Return the (X, Y) coordinate for the center point of the cell that contains the specified text.  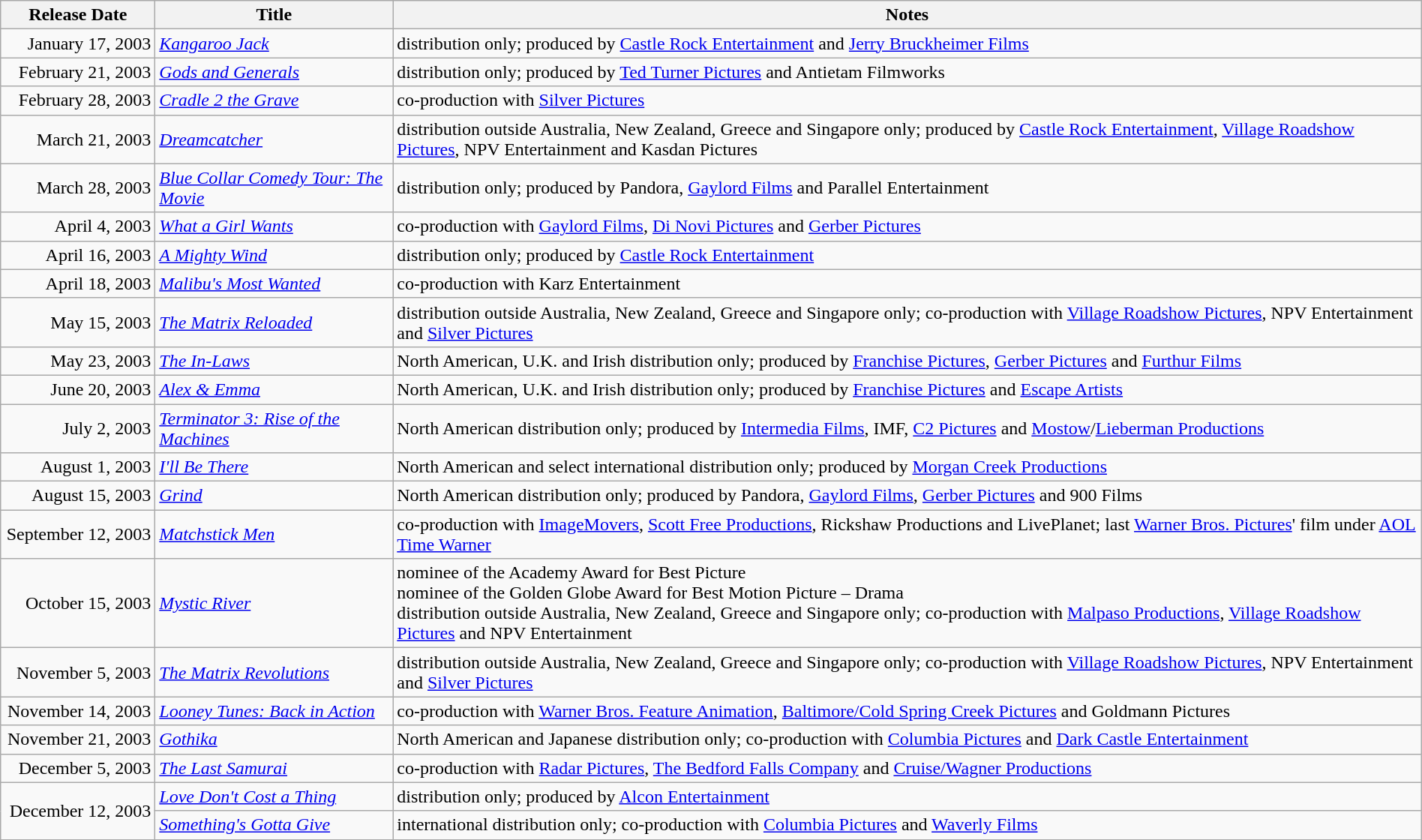
April 18, 2003 (78, 283)
August 1, 2003 (78, 467)
Gods and Generals (274, 72)
December 12, 2003 (78, 811)
March 28, 2003 (78, 187)
Dreamcatcher (274, 139)
Alex & Emma (274, 389)
distribution only; produced by Pandora, Gaylord Films and Parallel Entertainment (907, 187)
Title (274, 15)
co-production with Gaylord Films, Di Novi Pictures and Gerber Pictures (907, 226)
February 28, 2003 (78, 100)
Notes (907, 15)
Matchstick Men (274, 534)
August 15, 2003 (78, 496)
Mystic River (274, 603)
The Matrix Revolutions (274, 672)
North American, U.K. and Irish distribution only; produced by Franchise Pictures and Escape Artists (907, 389)
distribution only; produced by Castle Rock Entertainment (907, 255)
distribution only; produced by Ted Turner Pictures and Antietam Filmworks (907, 72)
North American distribution only; produced by Pandora, Gaylord Films, Gerber Pictures and 900 Films (907, 496)
co-production with Silver Pictures (907, 100)
May 23, 2003 (78, 361)
April 16, 2003 (78, 255)
December 5, 2003 (78, 768)
Malibu's Most Wanted (274, 283)
North American, U.K. and Irish distribution only; produced by Franchise Pictures, Gerber Pictures and Furthur Films (907, 361)
Blue Collar Comedy Tour: The Movie (274, 187)
international distribution only; co-production with Columbia Pictures and Waverly Films (907, 825)
Cradle 2 the Grave (274, 100)
Kangaroo Jack (274, 43)
July 2, 2003 (78, 427)
Terminator 3: Rise of the Machines (274, 427)
May 15, 2003 (78, 322)
North American and select international distribution only; produced by Morgan Creek Productions (907, 467)
November 5, 2003 (78, 672)
November 21, 2003 (78, 739)
co-production with Radar Pictures, The Bedford Falls Company and Cruise/Wagner Productions (907, 768)
Grind (274, 496)
April 4, 2003 (78, 226)
Looney Tunes: Back in Action (274, 711)
Something's Gotta Give (274, 825)
I'll Be There (274, 467)
The In-Laws (274, 361)
distribution only; produced by Castle Rock Entertainment and Jerry Bruckheimer Films (907, 43)
October 15, 2003 (78, 603)
North American distribution only; produced by Intermedia Films, IMF, C2 Pictures and Mostow/Lieberman Productions (907, 427)
March 21, 2003 (78, 139)
February 21, 2003 (78, 72)
Love Don't Cost a Thing (274, 796)
November 14, 2003 (78, 711)
What a Girl Wants (274, 226)
The Matrix Reloaded (274, 322)
Gothika (274, 739)
June 20, 2003 (78, 389)
September 12, 2003 (78, 534)
North American and Japanese distribution only; co-production with Columbia Pictures and Dark Castle Entertainment (907, 739)
Release Date (78, 15)
January 17, 2003 (78, 43)
A Mighty Wind (274, 255)
co-production with Karz Entertainment (907, 283)
The Last Samurai (274, 768)
co-production with ImageMovers, Scott Free Productions, Rickshaw Productions and LivePlanet; last Warner Bros. Pictures' film under AOL Time Warner (907, 534)
distribution only; produced by Alcon Entertainment (907, 796)
co-production with Warner Bros. Feature Animation, Baltimore/Cold Spring Creek Pictures and Goldmann Pictures (907, 711)
